Capture the cell that displays the provided text and extract its [X, Y] central coordinate. 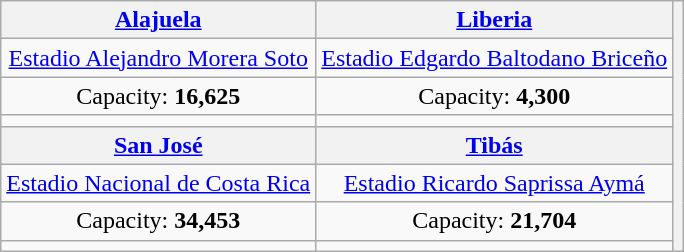
Capacity: 21,704 [494, 221]
Alajuela [158, 20]
Estadio Edgardo Baltodano Briceño [494, 58]
Estadio Nacional de Costa Rica [158, 183]
Capacity: 4,300 [494, 96]
Estadio Ricardo Saprissa Aymá [494, 183]
Estadio Alejandro Morera Soto [158, 58]
Tibás [494, 145]
Capacity: 16,625 [158, 96]
San José [158, 145]
Liberia [494, 20]
Capacity: 34,453 [158, 221]
